Detect which cell encompasses the target text, then output its (X, Y) center coordinate. 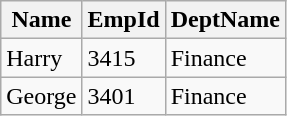
George (42, 96)
Harry (42, 58)
EmpId (124, 20)
Name (42, 20)
3401 (124, 96)
DeptName (225, 20)
3415 (124, 58)
